Determine the [x, y] coordinate at the center of the cell enclosing the given text.  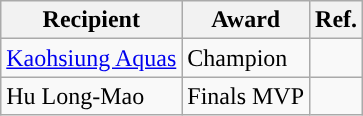
Ref. [336, 20]
Award [246, 20]
Finals MVP [246, 96]
Recipient [92, 20]
Hu Long-Mao [92, 96]
Kaohsiung Aquas [92, 58]
Champion [246, 58]
